Capture the cell that displays the provided text and extract its [X, Y] central coordinate. 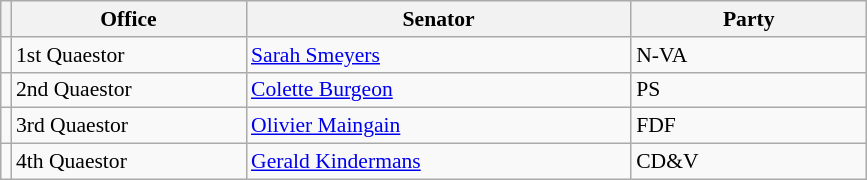
3rd Quaestor [128, 126]
2nd Quaestor [128, 90]
Colette Burgeon [438, 90]
CD&V [748, 162]
Olivier Maingain [438, 126]
N-VA [748, 55]
Party [748, 19]
PS [748, 90]
Senator [438, 19]
Gerald Kindermans [438, 162]
Office [128, 19]
4th Quaestor [128, 162]
FDF [748, 126]
Sarah Smeyers [438, 55]
1st Quaestor [128, 55]
